Return the (X, Y) coordinate for the center point of the cell that contains the specified text.  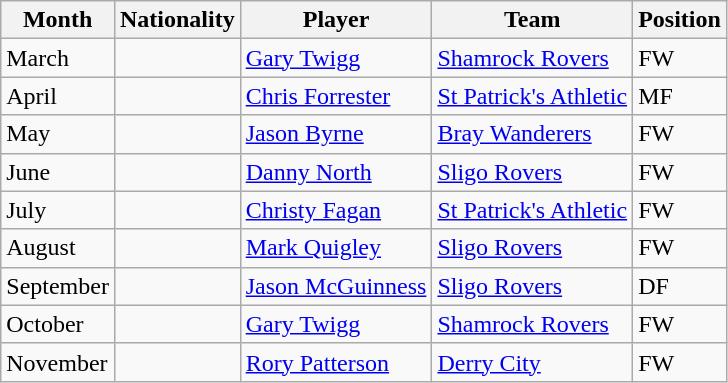
MF (680, 96)
Rory Patterson (336, 362)
July (58, 210)
Derry City (532, 362)
Bray Wanderers (532, 134)
April (58, 96)
Nationality (177, 20)
Month (58, 20)
Player (336, 20)
Jason McGuinness (336, 286)
March (58, 58)
May (58, 134)
Danny North (336, 172)
Team (532, 20)
Jason Byrne (336, 134)
August (58, 248)
November (58, 362)
September (58, 286)
October (58, 324)
DF (680, 286)
Christy Fagan (336, 210)
Mark Quigley (336, 248)
Chris Forrester (336, 96)
June (58, 172)
Position (680, 20)
